Scan for the cell matching the given text and deliver its [x, y] coordinate at center. 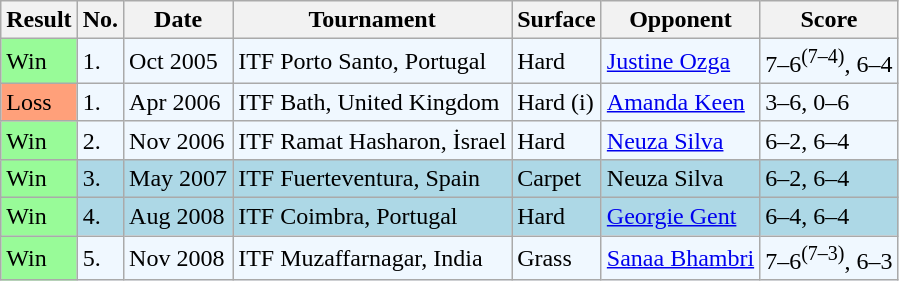
Result [39, 20]
6–4, 6–4 [829, 217]
Score [829, 20]
Apr 2006 [178, 102]
7–6(7–3), 6–3 [829, 258]
ITF Porto Santo, Portugal [372, 62]
Justine Ozga [680, 62]
3. [100, 178]
2. [100, 140]
Amanda Keen [680, 102]
Surface [557, 20]
Carpet [557, 178]
ITF Coimbra, Portugal [372, 217]
Oct 2005 [178, 62]
Aug 2008 [178, 217]
Georgie Gent [680, 217]
Hard (i) [557, 102]
Opponent [680, 20]
Date [178, 20]
3–6, 0–6 [829, 102]
Tournament [372, 20]
7–6(7–4), 6–4 [829, 62]
May 2007 [178, 178]
ITF Muzaffarnagar, India [372, 258]
Nov 2008 [178, 258]
ITF Bath, United Kingdom [372, 102]
Grass [557, 258]
Nov 2006 [178, 140]
Loss [39, 102]
5. [100, 258]
ITF Fuerteventura, Spain [372, 178]
4. [100, 217]
No. [100, 20]
ITF Ramat Hasharon, İsrael [372, 140]
Sanaa Bhambri [680, 258]
